For the text-containing cell, return its midpoint in (X, Y) coordinate format. 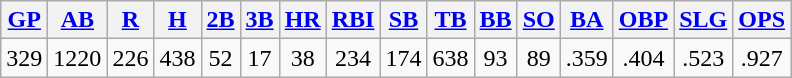
1220 (78, 58)
AB (78, 20)
174 (404, 58)
R (130, 20)
SB (404, 20)
BB (496, 20)
52 (220, 58)
BA (586, 20)
HR (302, 20)
OPS (762, 20)
234 (353, 58)
89 (538, 58)
GP (24, 20)
SO (538, 20)
OBP (643, 20)
329 (24, 58)
38 (302, 58)
226 (130, 58)
.523 (704, 58)
93 (496, 58)
3B (260, 20)
17 (260, 58)
.927 (762, 58)
2B (220, 20)
638 (450, 58)
.359 (586, 58)
RBI (353, 20)
H (178, 20)
438 (178, 58)
.404 (643, 58)
TB (450, 20)
SLG (704, 20)
